Scan for the cell matching the given text and deliver its [x, y] coordinate at center. 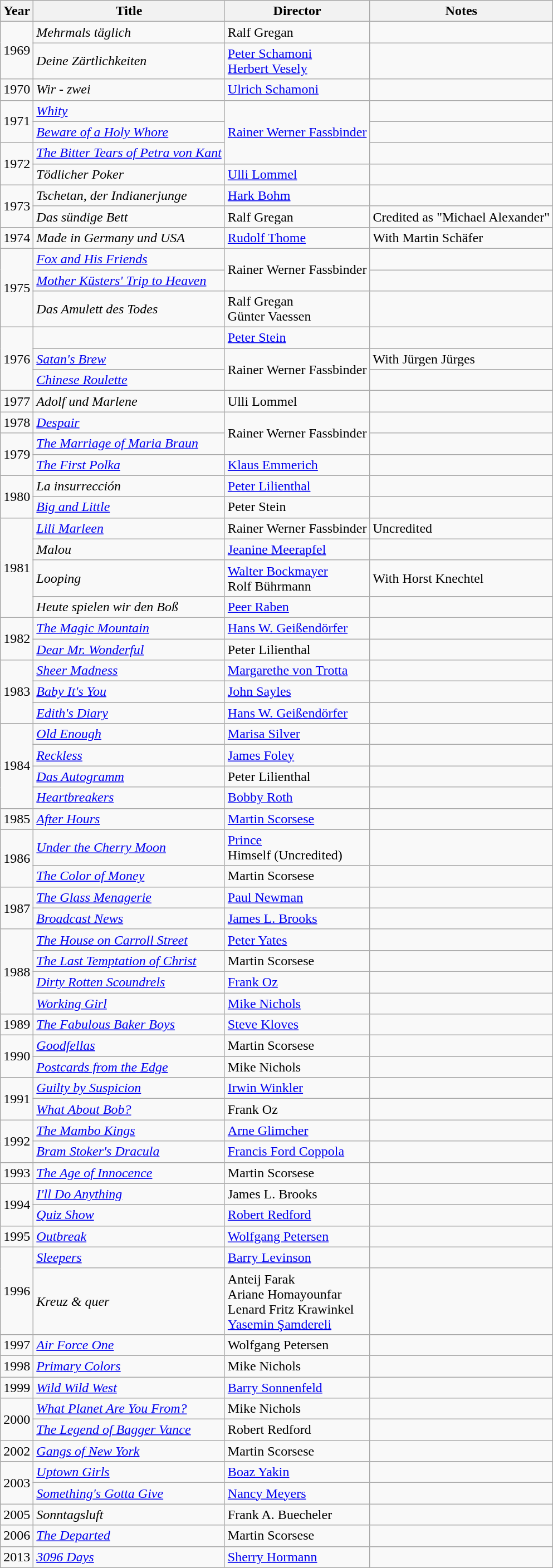
1984 [17, 766]
The First Polka [129, 465]
1987 [17, 908]
Nancy Meyers [297, 1493]
Peter Yates [297, 940]
Sherry Hormann [297, 1557]
Notes [461, 11]
The Fabulous Baker Boys [129, 1025]
1983 [17, 692]
Adolf und Marlene [129, 401]
With Horst Knechtel [461, 578]
Jeanine Meerapfel [297, 549]
The Legend of Bagger Vance [129, 1430]
Satan's Brew [129, 359]
1997 [17, 1345]
1993 [17, 1173]
Big and Little [129, 507]
Goodfellas [129, 1046]
2000 [17, 1419]
Peer Raben [297, 607]
1982 [17, 638]
1980 [17, 497]
The Magic Mountain [129, 628]
Old Enough [129, 734]
Beware of a Holy Whore [129, 132]
Edith's Diary [129, 713]
Uncredited [461, 528]
Tödlicher Poker [129, 174]
Barry Sonnenfeld [297, 1388]
Frank A. Buecheler [297, 1515]
Mehrmals täglich [129, 32]
Director [297, 11]
Fox and His Friends [129, 259]
The House on Carroll Street [129, 940]
The Color of Money [129, 876]
Dear Mr. Wonderful [129, 650]
Wir - zwei [129, 90]
1991 [17, 1099]
Sleepers [129, 1257]
2006 [17, 1536]
1996 [17, 1290]
With Martin Schäfer [461, 238]
The Bitter Tears of Petra von Kant [129, 153]
Francis Ford Coppola [297, 1152]
With Jürgen Jürges [461, 359]
Despair [129, 422]
Title [129, 11]
Ulrich Schamoni [297, 90]
Something's Gotta Give [129, 1493]
Das Autogramm [129, 776]
I'll Do Anything [129, 1194]
Broadcast News [129, 918]
Anteij FarakAriane HomayounfarLenard Fritz KrawinkelYasemin Şamdereli [297, 1301]
1979 [17, 454]
Postcards from the Edge [129, 1067]
1995 [17, 1236]
Air Force One [129, 1345]
1981 [17, 568]
1973 [17, 206]
1970 [17, 90]
Year [17, 11]
Kreuz & quer [129, 1301]
1986 [17, 858]
Sheer Madness [129, 671]
What About Bob? [129, 1109]
Quiz Show [129, 1215]
1992 [17, 1141]
Ralf GreganGünter Vaessen [297, 309]
What Planet Are You From? [129, 1409]
Paul Newman [297, 897]
3096 Days [129, 1557]
2002 [17, 1451]
1978 [17, 422]
1998 [17, 1366]
1988 [17, 971]
Heute spielen wir den Boß [129, 607]
1999 [17, 1388]
John Sayles [297, 692]
Outbreak [129, 1236]
Malou [129, 549]
Margarethe von Trotta [297, 671]
Gangs of New York [129, 1451]
After Hours [129, 819]
Wild Wild West [129, 1388]
The Departed [129, 1536]
Arne Glimcher [297, 1130]
Lili Marleen [129, 528]
Uptown Girls [129, 1472]
Peter SchamoniHerbert Vesely [297, 61]
Das Amulett des Todes [129, 309]
Hark Bohm [297, 195]
1994 [17, 1205]
2003 [17, 1483]
Baby It's You [129, 692]
Das sündige Bett [129, 217]
1977 [17, 401]
Primary Colors [129, 1366]
2005 [17, 1515]
Klaus Emmerich [297, 465]
1974 [17, 238]
The Mambo Kings [129, 1130]
Boaz Yakin [297, 1472]
1989 [17, 1025]
Sonntagsluft [129, 1515]
Made in Germany und USA [129, 238]
The Marriage of Maria Braun [129, 444]
Chinese Roulette [129, 380]
Dirty Rotten Scoundrels [129, 982]
Bobby Roth [297, 798]
Reckless [129, 755]
Looping [129, 578]
Walter BockmayerRolf Bührmann [297, 578]
Tschetan, der Indianerjunge [129, 195]
Irwin Winkler [297, 1088]
Guilty by Suspicion [129, 1088]
1971 [17, 121]
The Age of Innocence [129, 1173]
1990 [17, 1056]
Credited as "Michael Alexander" [461, 217]
1976 [17, 359]
Bram Stoker's Dracula [129, 1152]
Heartbreakers [129, 798]
1969 [17, 50]
1985 [17, 819]
The Glass Menagerie [129, 897]
PrinceHimself (Uncredited) [297, 847]
Whity [129, 111]
James Foley [297, 755]
Steve Kloves [297, 1025]
Deine Zärtlichkeiten [129, 61]
1975 [17, 287]
Under the Cherry Moon [129, 847]
Mother Küsters' Trip to Heaven [129, 280]
La insurrección [129, 486]
Barry Levinson [297, 1257]
The Last Temptation of Christ [129, 961]
2013 [17, 1557]
Working Girl [129, 1004]
Rudolf Thome [297, 238]
Marisa Silver [297, 734]
1972 [17, 164]
